For the text-containing cell, return its midpoint in (X, Y) coordinate format. 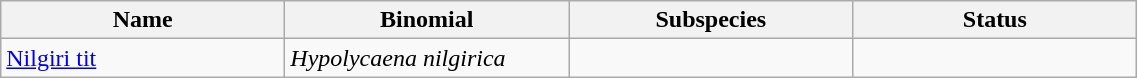
Name (143, 20)
Nilgiri tit (143, 58)
Hypolycaena nilgirica (427, 58)
Subspecies (711, 20)
Status (995, 20)
Binomial (427, 20)
